Return (X, Y) of the center of cell containing provided text 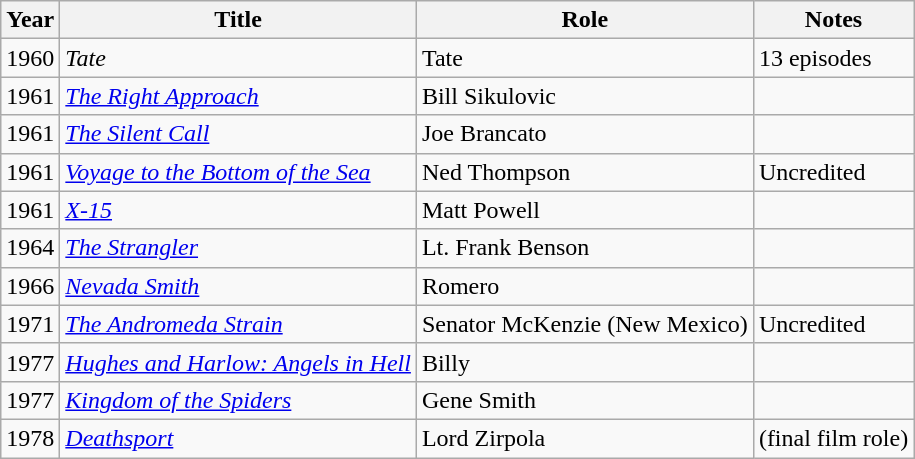
Kingdom of the Spiders (238, 400)
Hughes and Harlow: Angels in Hell (238, 362)
1978 (30, 438)
Voyage to the Bottom of the Sea (238, 172)
13 episodes (833, 58)
1971 (30, 324)
1964 (30, 248)
Lt. Frank Benson (584, 248)
The Silent Call (238, 134)
Billy (584, 362)
Senator McKenzie (New Mexico) (584, 324)
Joe Brancato (584, 134)
Deathsport (238, 438)
Gene Smith (584, 400)
(final film role) (833, 438)
Matt Powell (584, 210)
1966 (30, 286)
X-15 (238, 210)
Ned Thompson (584, 172)
Notes (833, 20)
Bill Sikulovic (584, 96)
Nevada Smith (238, 286)
The Right Approach (238, 96)
The Andromeda Strain (238, 324)
Role (584, 20)
1960 (30, 58)
Year (30, 20)
The Strangler (238, 248)
Lord Zirpola (584, 438)
Title (238, 20)
Romero (584, 286)
